Search for the cell housing the specified text and yield its (x, y) center coordinate. 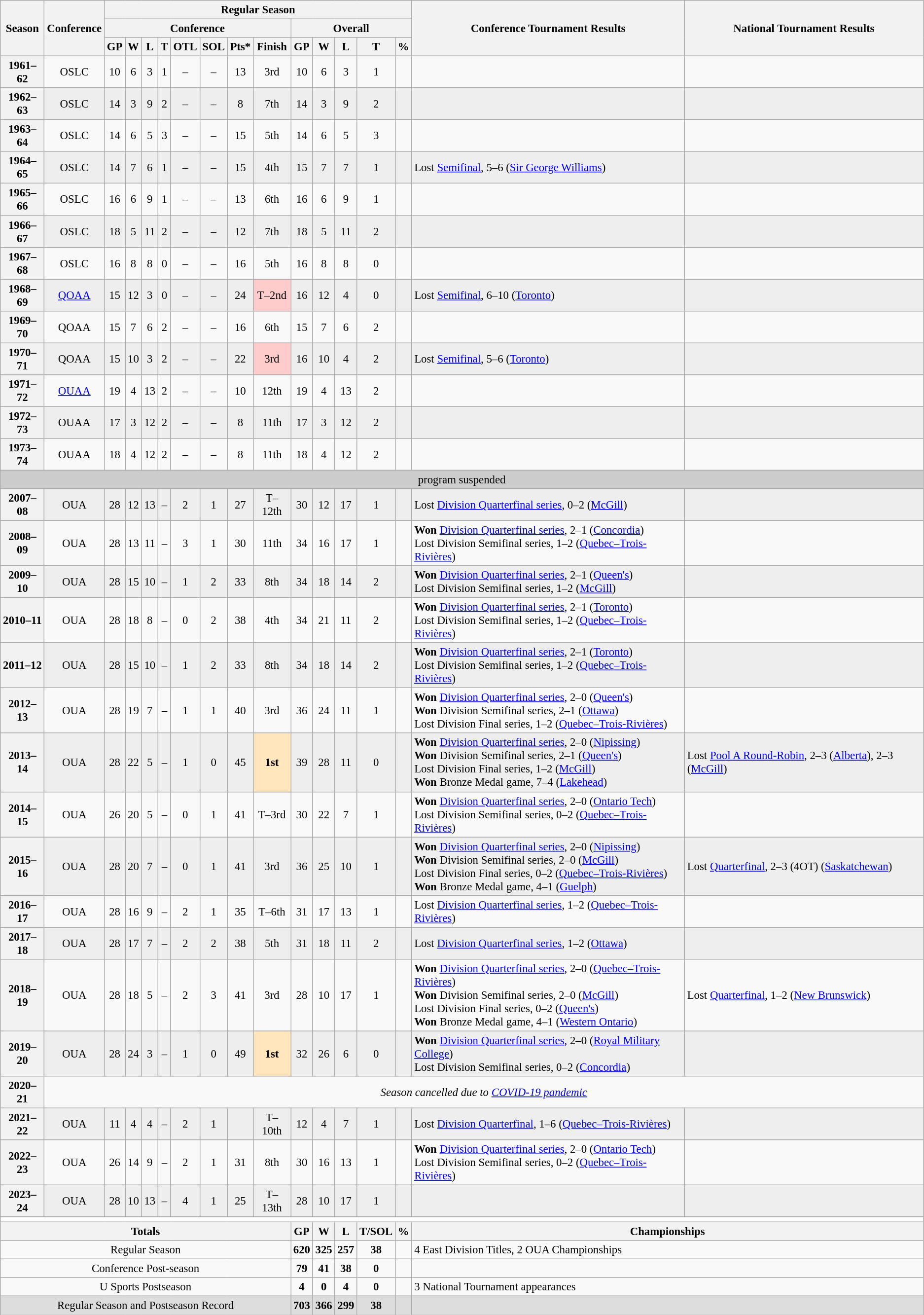
U Sports Postseason (146, 1287)
35 (240, 912)
2021–22 (23, 1124)
299 (346, 1306)
Lost Quarterfinal, 2–3 (4OT) (Saskatchewan) (804, 866)
39 (302, 763)
1961–62 (23, 72)
Finish (272, 47)
Lost Quarterfinal, 1–2 (New Brunswick) (804, 995)
Totals (146, 1232)
Pts* (240, 47)
703 (302, 1306)
1968–69 (23, 295)
1962–63 (23, 104)
2010–11 (23, 621)
1963–64 (23, 136)
Regular Season and Postseason Record (146, 1306)
21 (323, 621)
Lost Semifinal, 5–6 (Sir George Williams) (548, 168)
Lost Division Quarterfinal, 1–6 (Quebec–Trois-Rivières) (548, 1124)
Conference Tournament Results (548, 29)
620 (302, 1250)
T/SOL (376, 1232)
366 (323, 1306)
Won Division Quarterfinal series, 2–1 (Queen's)Lost Division Semifinal series, 1–2 (McGill) (548, 582)
1964–65 (23, 168)
2022–23 (23, 1163)
Overall (351, 29)
Lost Pool A Round-Robin, 2–3 (Alberta), 2–3 (McGill) (804, 763)
2009–10 (23, 582)
Season (23, 29)
Lost Division Quarterfinal series, 1–2 (Ottawa) (548, 943)
2011–12 (23, 665)
Lost Division Quarterfinal series, 0–2 (McGill) (548, 505)
45 (240, 763)
1972–73 (23, 422)
T–10th (272, 1124)
Won Division Quarterfinal series, 2–0 (Royal Military College)Lost Division Semifinal series, 0–2 (Concordia) (548, 1054)
SOL (213, 47)
2008–09 (23, 544)
T–12th (272, 505)
T–2nd (272, 295)
40 (240, 711)
2019–20 (23, 1054)
Season cancelled due to COVID-19 pandemic (484, 1092)
OTL (185, 47)
1966–67 (23, 232)
2017–18 (23, 943)
4 East Division Titles, 2 OUA Championships (668, 1250)
1971–72 (23, 391)
T–13th (272, 1202)
257 (346, 1250)
T–6th (272, 912)
1967–68 (23, 263)
2007–08 (23, 505)
32 (302, 1054)
2018–19 (23, 995)
1965–66 (23, 199)
T–3rd (272, 814)
Won Division Quarterfinal series, 2–0 (Queen's)Won Division Semifinal series, 2–1 (Ottawa)Lost Division Final series, 1–2 (Quebec–Trois-Rivières) (548, 711)
Lost Semifinal, 6–10 (Toronto) (548, 295)
1970–71 (23, 359)
12th (272, 391)
2013–14 (23, 763)
2016–17 (23, 912)
Championships (668, 1232)
Conference Post-season (146, 1269)
Lost Semifinal, 5–6 (Toronto) (548, 359)
27 (240, 505)
1969–70 (23, 327)
1973–74 (23, 455)
2014–15 (23, 814)
National Tournament Results (804, 29)
Lost Division Quarterfinal series, 1–2 (Quebec–Trois-Rivières) (548, 912)
2020–21 (23, 1092)
2023–24 (23, 1202)
2012–13 (23, 711)
Won Division Quarterfinal series, 2–1 (Concordia)Lost Division Semifinal series, 1–2 (Quebec–Trois-Rivières) (548, 544)
325 (323, 1250)
79 (302, 1269)
49 (240, 1054)
program suspended (462, 479)
3 National Tournament appearances (668, 1287)
2015–16 (23, 866)
